Detect which cell encompasses the target text, then output its (x, y) center coordinate. 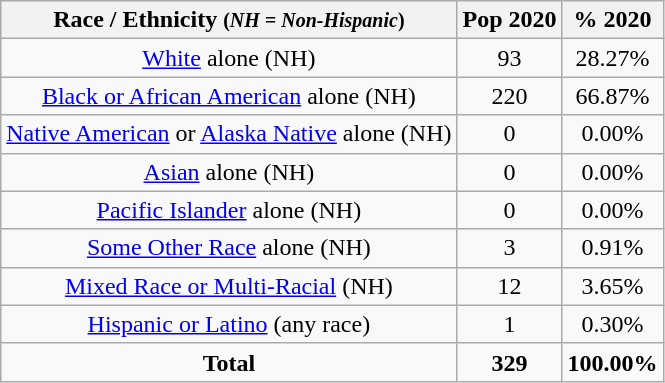
Hispanic or Latino (any race) (229, 324)
66.87% (612, 96)
0.30% (612, 324)
12 (510, 286)
93 (510, 58)
Black or African American alone (NH) (229, 96)
Asian alone (NH) (229, 172)
White alone (NH) (229, 58)
Pop 2020 (510, 20)
28.27% (612, 58)
3.65% (612, 286)
Mixed Race or Multi-Racial (NH) (229, 286)
0.91% (612, 248)
329 (510, 362)
100.00% (612, 362)
1 (510, 324)
3 (510, 248)
Some Other Race alone (NH) (229, 248)
Native American or Alaska Native alone (NH) (229, 134)
% 2020 (612, 20)
Pacific Islander alone (NH) (229, 210)
220 (510, 96)
Total (229, 362)
Race / Ethnicity (NH = Non-Hispanic) (229, 20)
